Locate the cell with the specified text and output its (X, Y) center coordinate. 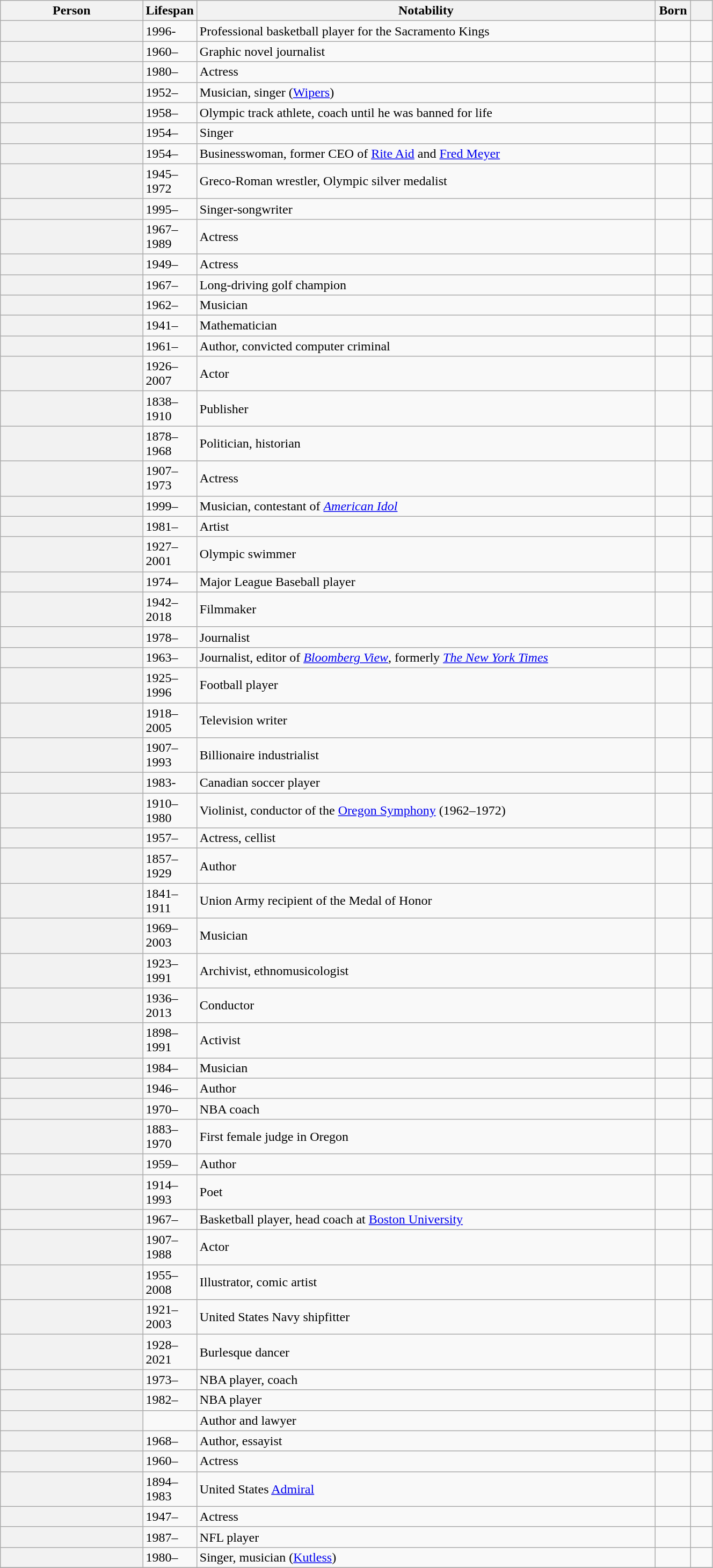
1981– (170, 526)
1999– (170, 506)
1952– (170, 92)
Poet (426, 1191)
Football player (426, 685)
1907–1988 (170, 1247)
1984– (170, 1068)
Billionaire industrialist (426, 756)
1918–2005 (170, 720)
1957– (170, 838)
Author, essayist (426, 1441)
Olympic swimmer (426, 554)
1962– (170, 305)
Lifespan (170, 11)
Journalist, editor of Bloomberg View, formerly The New York Times (426, 657)
1910–1980 (170, 810)
Actress, cellist (426, 838)
NBA player (426, 1400)
1987– (170, 1537)
Illustrator, comic artist (426, 1283)
Publisher (426, 409)
NBA player, coach (426, 1380)
1841–1911 (170, 900)
1838–1910 (170, 409)
1923–1991 (170, 970)
Violinist, conductor of the Oregon Symphony (1962–1972) (426, 810)
1894–1983 (170, 1489)
Filmmaker (426, 610)
1982– (170, 1400)
1946– (170, 1088)
Conductor (426, 1006)
Businesswoman, former CEO of Rite Aid and Fred Meyer (426, 153)
Canadian soccer player (426, 783)
Journalist (426, 637)
Artist (426, 526)
1907–1973 (170, 479)
Greco-Roman wrestler, Olympic silver medalist (426, 181)
1967–1989 (170, 236)
Politician, historian (426, 443)
1978– (170, 637)
Singer (426, 133)
1959– (170, 1164)
1941– (170, 326)
United States Admiral (426, 1489)
United States Navy shipfitter (426, 1317)
Television writer (426, 720)
Union Army recipient of the Medal of Honor (426, 900)
Singer, musician (Kutless) (426, 1557)
Born (673, 11)
1961– (170, 346)
1947– (170, 1516)
1995– (170, 209)
1857–1929 (170, 866)
1958– (170, 113)
1968– (170, 1441)
1928–2021 (170, 1352)
Notability (426, 11)
1963– (170, 657)
Basketball player, head coach at Boston University (426, 1220)
Long-driving golf champion (426, 285)
1936–2013 (170, 1006)
Olympic track athlete, coach until he was banned for life (426, 113)
Musician, singer (Wipers) (426, 92)
1970– (170, 1109)
Graphic novel journalist (426, 52)
1925–1996 (170, 685)
Person (72, 11)
1914–1993 (170, 1191)
1974– (170, 582)
1898–1991 (170, 1040)
1949– (170, 264)
Archivist, ethnomusicologist (426, 970)
Author and lawyer (426, 1420)
1969–2003 (170, 936)
1983- (170, 783)
Mathematician (426, 326)
Major League Baseball player (426, 582)
NBA coach (426, 1109)
Activist (426, 1040)
1973– (170, 1380)
Singer-songwriter (426, 209)
1921–2003 (170, 1317)
Professional basketball player for the Sacramento Kings (426, 31)
1878–1968 (170, 443)
Musician, contestant of American Idol (426, 506)
1942–2018 (170, 610)
First female judge in Oregon (426, 1137)
1907–1993 (170, 756)
1996- (170, 31)
1883–1970 (170, 1137)
1926–2007 (170, 373)
NFL player (426, 1537)
Author, convicted computer criminal (426, 346)
1927–2001 (170, 554)
Burlesque dancer (426, 1352)
1945–1972 (170, 181)
1955–2008 (170, 1283)
